Identify which cell holds the provided text, then report its (X, Y) central coordinate. 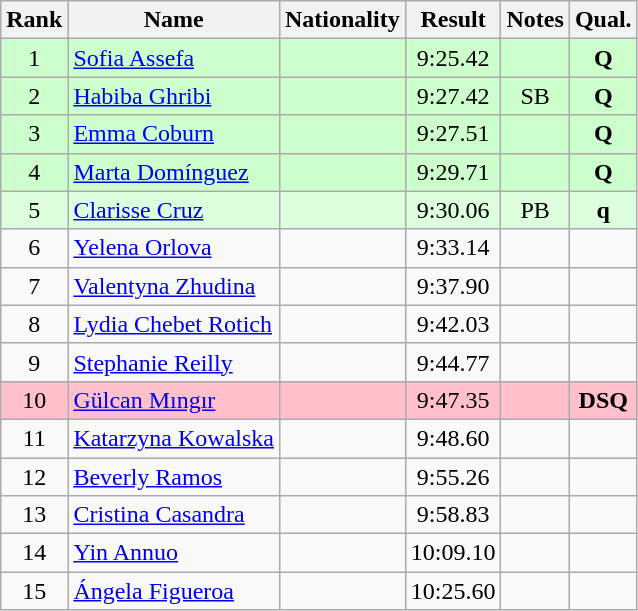
Clarisse Cruz (174, 210)
9:30.06 (453, 210)
Name (174, 20)
DSQ (603, 400)
5 (34, 210)
13 (34, 515)
Nationality (342, 20)
Notes (535, 20)
Yelena Orlova (174, 248)
Katarzyna Kowalska (174, 438)
q (603, 210)
11 (34, 438)
7 (34, 286)
9:27.42 (453, 96)
9:37.90 (453, 286)
9:33.14 (453, 248)
9:58.83 (453, 515)
10:25.60 (453, 591)
9:47.35 (453, 400)
1 (34, 58)
Valentyna Zhudina (174, 286)
6 (34, 248)
9:25.42 (453, 58)
Emma Coburn (174, 134)
15 (34, 591)
9:42.03 (453, 324)
9 (34, 362)
4 (34, 172)
Cristina Casandra (174, 515)
3 (34, 134)
PB (535, 210)
Habiba Ghribi (174, 96)
SB (535, 96)
Gülcan Mıngır (174, 400)
10 (34, 400)
9:55.26 (453, 477)
Marta Domínguez (174, 172)
10:09.10 (453, 553)
2 (34, 96)
Lydia Chebet Rotich (174, 324)
Result (453, 20)
Qual. (603, 20)
Stephanie Reilly (174, 362)
9:44.77 (453, 362)
9:48.60 (453, 438)
Beverly Ramos (174, 477)
Ángela Figueroa (174, 591)
Yin Annuo (174, 553)
9:27.51 (453, 134)
9:29.71 (453, 172)
Sofia Assefa (174, 58)
Rank (34, 20)
12 (34, 477)
14 (34, 553)
8 (34, 324)
